Find where the given text appears and provide that cell's center as [x, y] coordinate. 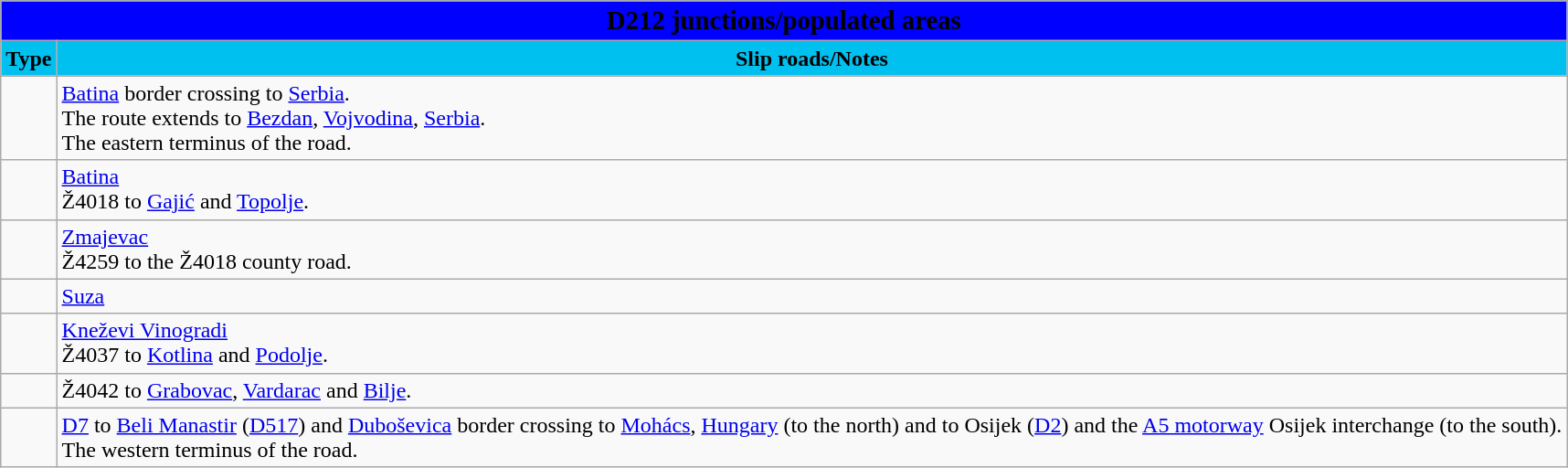
Ž4042 to Grabovac, Vardarac and Bilje. [811, 390]
Type [29, 58]
D212 junctions/populated areas [784, 21]
Suza [811, 296]
Batina border crossing to Serbia.The route extends to Bezdan, Vojvodina, Serbia.The eastern terminus of the road. [811, 118]
Kneževi VinogradiŽ4037 to Kotlina and Podolje. [811, 344]
BatinaŽ4018 to Gajić and Topolje. [811, 190]
Slip roads/Notes [811, 58]
ZmajevacŽ4259 to the Ž4018 county road. [811, 249]
